From the cell containing the given text, extract its center point as [X, Y] coordinate. 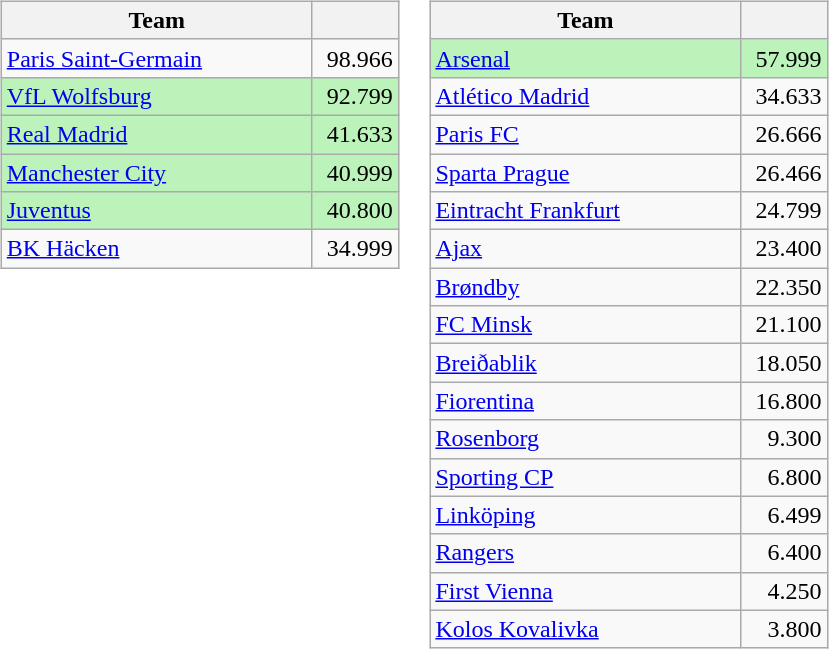
98.966 [355, 58]
Linköping [586, 515]
Rosenborg [586, 439]
6.400 [784, 553]
Paris Saint-Germain [156, 58]
Paris FC [586, 134]
16.800 [784, 401]
34.999 [355, 249]
41.633 [355, 134]
First Vienna [586, 591]
40.999 [355, 173]
Breiðablik [586, 363]
4.250 [784, 591]
Brøndby [586, 287]
Real Madrid [156, 134]
26.666 [784, 134]
BK Häcken [156, 249]
Arsenal [586, 58]
Juventus [156, 211]
24.799 [784, 211]
6.499 [784, 515]
92.799 [355, 96]
22.350 [784, 287]
VfL Wolfsburg [156, 96]
18.050 [784, 363]
Eintracht Frankfurt [586, 211]
21.100 [784, 325]
26.466 [784, 173]
23.400 [784, 249]
3.800 [784, 629]
9.300 [784, 439]
Rangers [586, 553]
Atlético Madrid [586, 96]
Sparta Prague [586, 173]
Ajax [586, 249]
57.999 [784, 58]
40.800 [355, 211]
Sporting CP [586, 477]
Kolos Kovalivka [586, 629]
34.633 [784, 96]
Manchester City [156, 173]
FC Minsk [586, 325]
Fiorentina [586, 401]
6.800 [784, 477]
